For the text-containing cell, return its midpoint in [x, y] coordinate format. 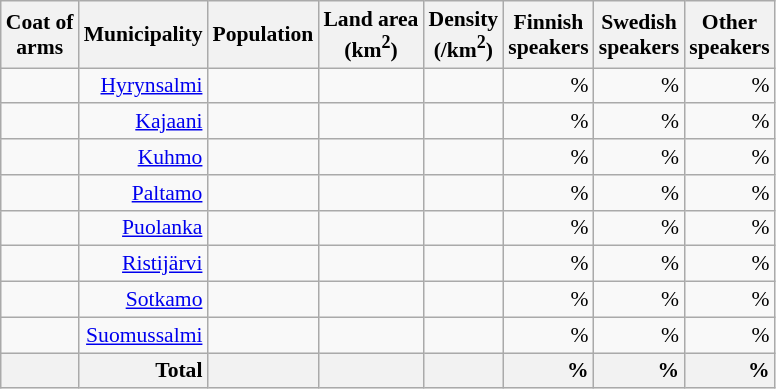
Paltamo [144, 193]
Kajaani [144, 122]
Finnishspeakers [548, 34]
Population [262, 34]
Puolanka [144, 228]
Sotkamo [144, 300]
Kuhmo [144, 157]
Suomussalmi [144, 335]
Hyrynsalmi [144, 86]
Total [144, 371]
Otherspeakers [729, 34]
Land area(km2) [370, 34]
Ristijärvi [144, 264]
Density(/km2) [463, 34]
Swedishspeakers [639, 34]
Coat ofarms [40, 34]
Municipality [144, 34]
